Return the [x, y] coordinate for the center point of the cell that contains the specified text.  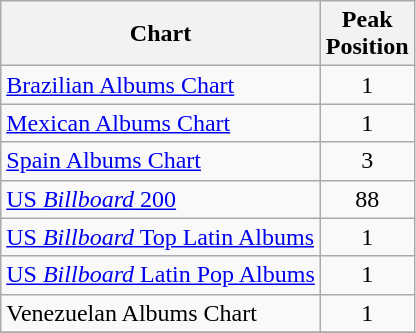
Mexican Albums Chart [161, 123]
Spain Albums Chart [161, 161]
Chart [161, 34]
Venezuelan Albums Chart [161, 313]
88 [367, 199]
US Billboard Latin Pop Albums [161, 275]
PeakPosition [367, 34]
US Billboard 200 [161, 199]
US Billboard Top Latin Albums [161, 237]
3 [367, 161]
Brazilian Albums Chart [161, 85]
